Scan for the cell matching the given text and deliver its (x, y) coordinate at center. 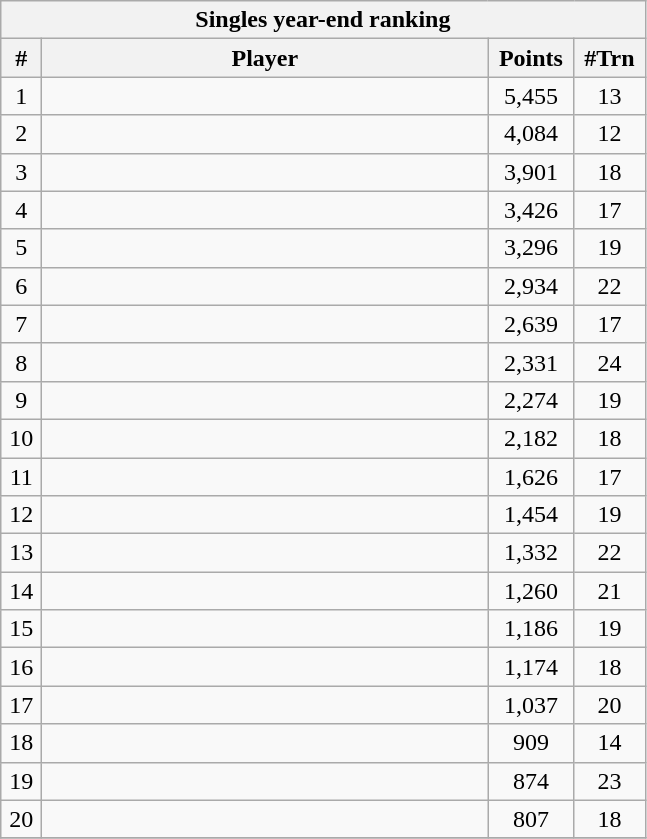
2,182 (531, 438)
909 (531, 743)
5 (22, 248)
1,332 (531, 553)
3,901 (531, 172)
8 (22, 362)
2,934 (531, 286)
1,260 (531, 591)
11 (22, 477)
Points (531, 58)
6 (22, 286)
4,084 (531, 134)
Player (265, 58)
3,426 (531, 210)
2,639 (531, 324)
Singles year-end ranking (323, 20)
9 (22, 400)
1,186 (531, 629)
3 (22, 172)
# (22, 58)
24 (610, 362)
10 (22, 438)
1,454 (531, 515)
5,455 (531, 96)
7 (22, 324)
807 (531, 819)
874 (531, 781)
15 (22, 629)
1,626 (531, 477)
4 (22, 210)
1,174 (531, 667)
2,331 (531, 362)
16 (22, 667)
#Trn (610, 58)
3,296 (531, 248)
21 (610, 591)
1 (22, 96)
1,037 (531, 705)
2 (22, 134)
2,274 (531, 400)
23 (610, 781)
